Pinpoint the cell where the given text exists, returning its [X, Y] midpoint coordinate. 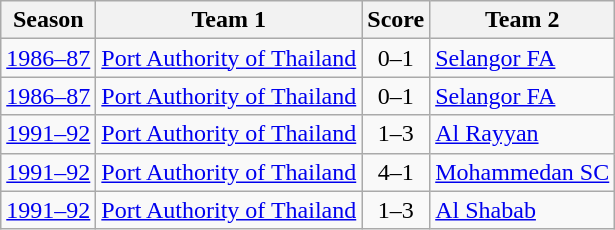
Score [396, 20]
Season [48, 20]
Al Shabab [522, 210]
Team 2 [522, 20]
4–1 [396, 172]
Al Rayyan [522, 134]
Mohammedan SC [522, 172]
Team 1 [229, 20]
